Find where the given text appears and provide that cell's center as (x, y) coordinate. 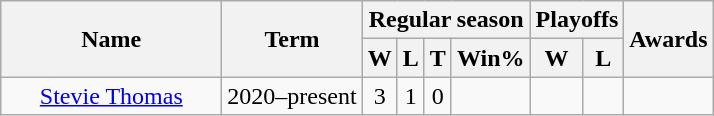
1 (410, 96)
2020–present (292, 96)
Regular season (446, 20)
Playoffs (577, 20)
3 (380, 96)
Win% (490, 58)
0 (438, 96)
Term (292, 39)
Name (112, 39)
T (438, 58)
Stevie Thomas (112, 96)
Awards (668, 39)
